Output the (x, y) coordinate of the center of the cell containing the given text.  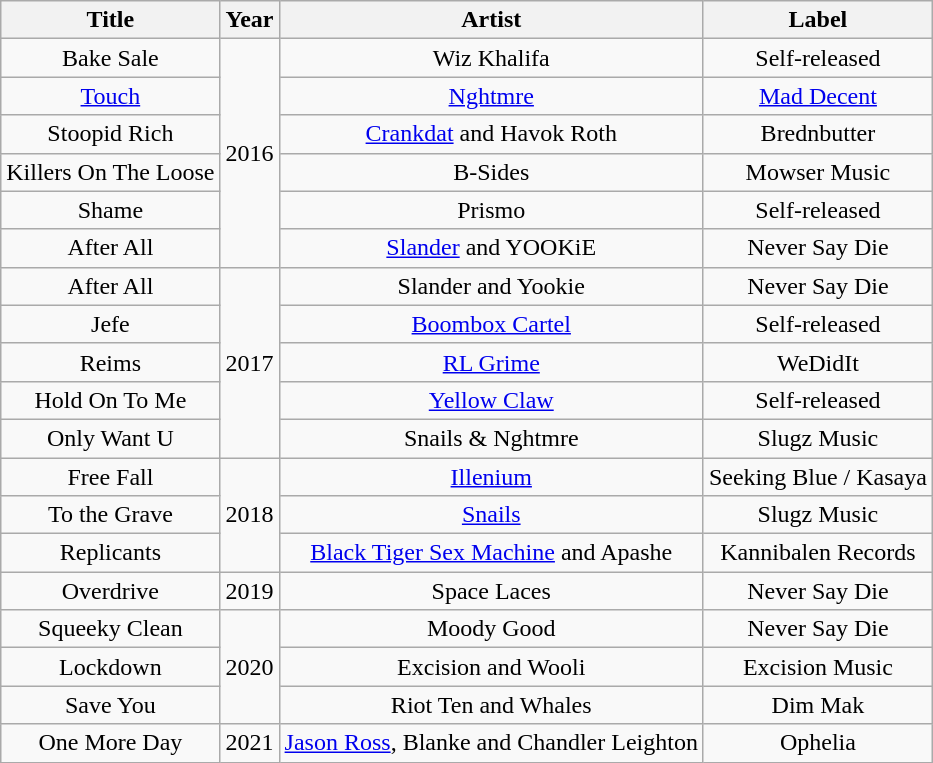
Stoopid Rich (110, 134)
Squeeky Clean (110, 629)
Kannibalen Records (818, 553)
Prismo (491, 210)
Illenium (491, 477)
RL Grime (491, 362)
Seeking Blue / Kasaya (818, 477)
Overdrive (110, 591)
WeDidIt (818, 362)
Slander and Yookie (491, 286)
Shame (110, 210)
Free Fall (110, 477)
2017 (250, 362)
B-Sides (491, 172)
2020 (250, 667)
Snails (491, 515)
Jefe (110, 324)
Hold On To Me (110, 400)
2018 (250, 515)
Artist (491, 20)
2016 (250, 153)
Boombox Cartel (491, 324)
Mad Decent (818, 96)
One More Day (110, 743)
Save You (110, 705)
Brednbutter (818, 134)
To the Grave (110, 515)
Title (110, 20)
Touch (110, 96)
Only Want U (110, 438)
Excision Music (818, 667)
Riot Ten and Whales (491, 705)
Excision and Wooli (491, 667)
Ophelia (818, 743)
Killers On The Loose (110, 172)
Moody Good (491, 629)
Mowser Music (818, 172)
Label (818, 20)
2021 (250, 743)
Snails & Nghtmre (491, 438)
Space Laces (491, 591)
Jason Ross, Blanke and Chandler Leighton (491, 743)
Nghtmre (491, 96)
Black Tiger Sex Machine and Apashe (491, 553)
Slander and YOOKiE (491, 248)
Dim Mak (818, 705)
Year (250, 20)
Yellow Claw (491, 400)
Crankdat and Havok Roth (491, 134)
Wiz Khalifa (491, 58)
Lockdown (110, 667)
Replicants (110, 553)
Reims (110, 362)
2019 (250, 591)
Bake Sale (110, 58)
